For the text-containing cell, return its midpoint in (x, y) coordinate format. 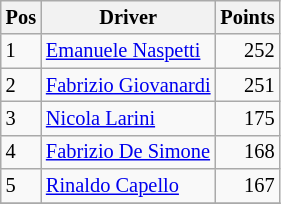
175 (247, 118)
3 (21, 118)
Driver (128, 17)
167 (247, 186)
Points (247, 17)
1 (21, 51)
5 (21, 186)
251 (247, 85)
168 (247, 152)
Emanuele Naspetti (128, 51)
Pos (21, 17)
Fabrizio De Simone (128, 152)
Nicola Larini (128, 118)
2 (21, 85)
Fabrizio Giovanardi (128, 85)
252 (247, 51)
Rinaldo Capello (128, 186)
4 (21, 152)
